Return (x, y) of the center of cell containing provided text 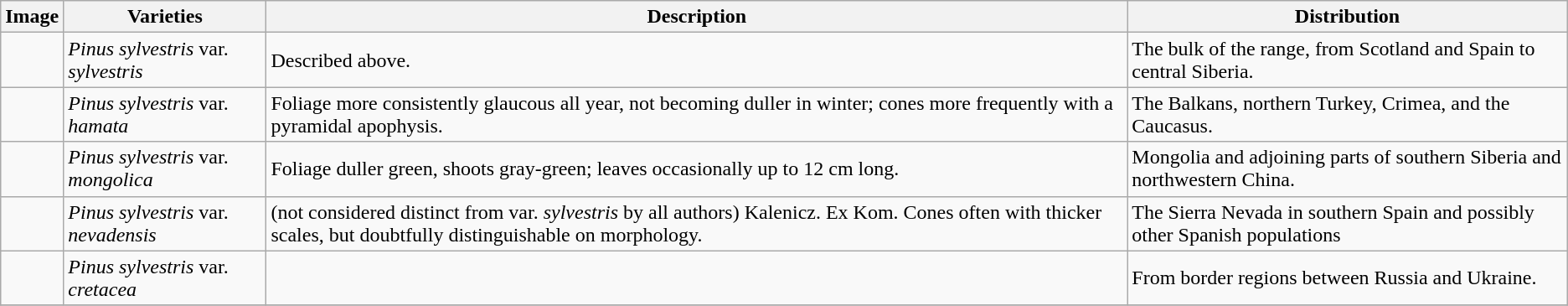
The Balkans, northern Turkey, Crimea, and the Caucasus. (1347, 114)
The Sierra Nevada in southern Spain and possibly other Spanish populations (1347, 223)
Varieties (165, 17)
Pinus sylvestris var. cretacea (165, 278)
Pinus sylvestris var. mongolica (165, 169)
Pinus sylvestris var. sylvestris (165, 60)
Pinus sylvestris var. nevadensis (165, 223)
Distribution (1347, 17)
Described above. (697, 60)
Image (32, 17)
Mongolia and adjoining parts of southern Siberia and northwestern China. (1347, 169)
Description (697, 17)
Pinus sylvestris var. hamata (165, 114)
Foliage duller green, shoots gray-green; leaves occasionally up to 12 cm long. (697, 169)
The bulk of the range, from Scotland and Spain to central Siberia. (1347, 60)
From border regions between Russia and Ukraine. (1347, 278)
Foliage more consistently glaucous all year, not becoming duller in winter; cones more frequently with a pyramidal apophysis. (697, 114)
